Search for the cell housing the specified text and yield its (X, Y) center coordinate. 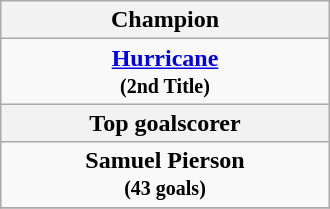
Top goalscorer (165, 123)
Samuel Pierson(43 goals) (165, 174)
Champion (165, 20)
Hurricane(2nd Title) (165, 72)
